Return the [X, Y] coordinate for the center point of the cell that contains the specified text.  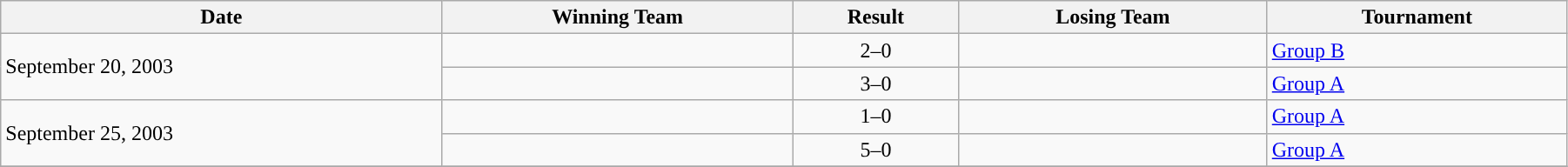
September 25, 2003 [221, 133]
5–0 [875, 150]
Winning Team [618, 17]
2–0 [875, 50]
1–0 [875, 117]
Group B [1417, 50]
Losing Team [1114, 17]
Tournament [1417, 17]
3–0 [875, 83]
Result [875, 17]
September 20, 2003 [221, 67]
Date [221, 17]
